Locate the cell with the specified text and output its [X, Y] center coordinate. 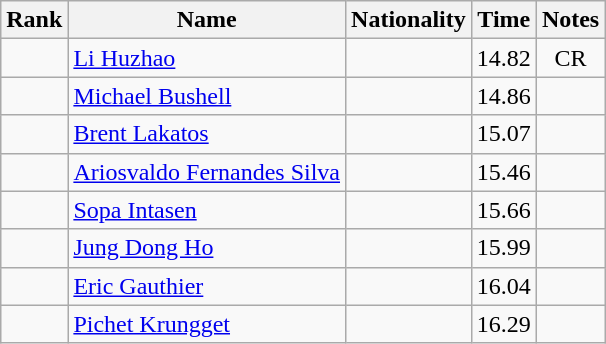
Li Huzhao [207, 58]
16.04 [504, 286]
15.46 [504, 172]
Name [207, 20]
14.82 [504, 58]
Brent Lakatos [207, 134]
CR [570, 58]
Ariosvaldo Fernandes Silva [207, 172]
15.07 [504, 134]
Notes [570, 20]
15.66 [504, 210]
Sopa Intasen [207, 210]
Eric Gauthier [207, 286]
Time [504, 20]
14.86 [504, 96]
Jung Dong Ho [207, 248]
Michael Bushell [207, 96]
Nationality [409, 20]
Rank [34, 20]
15.99 [504, 248]
16.29 [504, 324]
Pichet Krungget [207, 324]
